Extract the [X, Y] coordinate from the center of the cell holding the provided text.  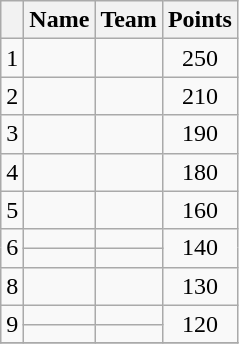
120 [200, 324]
140 [200, 248]
8 [12, 286]
180 [200, 172]
5 [12, 210]
210 [200, 96]
130 [200, 286]
160 [200, 210]
2 [12, 96]
3 [12, 134]
Name [60, 20]
190 [200, 134]
Team [129, 20]
250 [200, 58]
6 [12, 248]
1 [12, 58]
4 [12, 172]
9 [12, 324]
Points [200, 20]
